Return the [x, y] coordinate for the center point of the cell that contains the specified text.  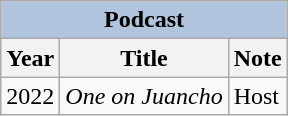
Note [258, 58]
Title [144, 58]
Host [258, 96]
Podcast [144, 20]
One on Juancho [144, 96]
2022 [30, 96]
Year [30, 58]
